Determine the [x, y] coordinate at the center of the cell enclosing the given text.  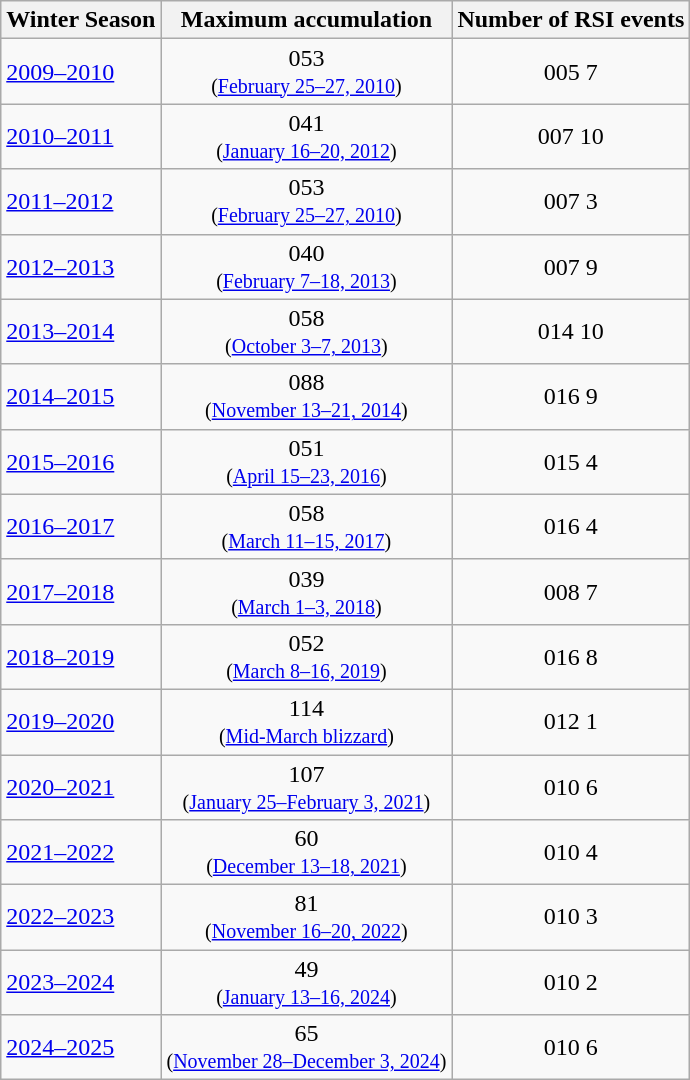
012 1 [571, 722]
2016–2017 [81, 526]
016 4 [571, 526]
010 4 [571, 852]
010 3 [571, 918]
2018–2019 [81, 656]
Maximum accumulation [306, 20]
2022–2023 [81, 918]
2024–2025 [81, 1048]
016 9 [571, 396]
2013–2014 [81, 332]
016 8 [571, 656]
60(December 13–18, 2021) [306, 852]
49(January 13–16, 2024) [306, 982]
2011–2012 [81, 202]
015 4 [571, 462]
2017–2018 [81, 592]
051 (April 15–23, 2016) [306, 462]
Winter Season [81, 20]
2019–2020 [81, 722]
088 (November 13–21, 2014) [306, 396]
2014–2015 [81, 396]
114 (Mid-March blizzard) [306, 722]
041 (January 16–20, 2012) [306, 136]
2023–2024 [81, 982]
2012–2013 [81, 266]
107 (January 25–February 3, 2021) [306, 786]
014 10 [571, 332]
2015–2016 [81, 462]
039 (March 1–3, 2018) [306, 592]
007 3 [571, 202]
007 9 [571, 266]
058 (October 3–7, 2013) [306, 332]
81(November 16–20, 2022) [306, 918]
2009–2010 [81, 72]
052 (March 8–16, 2019) [306, 656]
2010–2011 [81, 136]
040 (February 7–18, 2013) [306, 266]
65(November 28–December 3, 2024) [306, 1048]
2021–2022 [81, 852]
008 7 [571, 592]
007 10 [571, 136]
Number of RSI events [571, 20]
005 7 [571, 72]
058 (March 11–15, 2017) [306, 526]
2020–2021 [81, 786]
010 2 [571, 982]
